Locate the cell with the specified text and output its [X, Y] center coordinate. 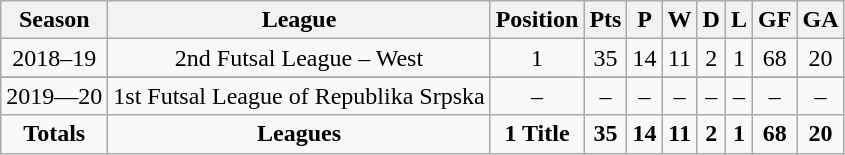
GF [775, 20]
2nd Futsal League – West [299, 58]
League [299, 20]
Pts [606, 20]
W [680, 20]
GA [820, 20]
1st Futsal League of Republika Srpska [299, 96]
2018–19 [54, 58]
P [644, 20]
Totals [54, 134]
1 Title [537, 134]
D [711, 20]
Leagues [299, 134]
2019—20 [54, 96]
Season [54, 20]
L [738, 20]
Position [537, 20]
